Determine the [X, Y] coordinate at the center of the cell enclosing the given text.  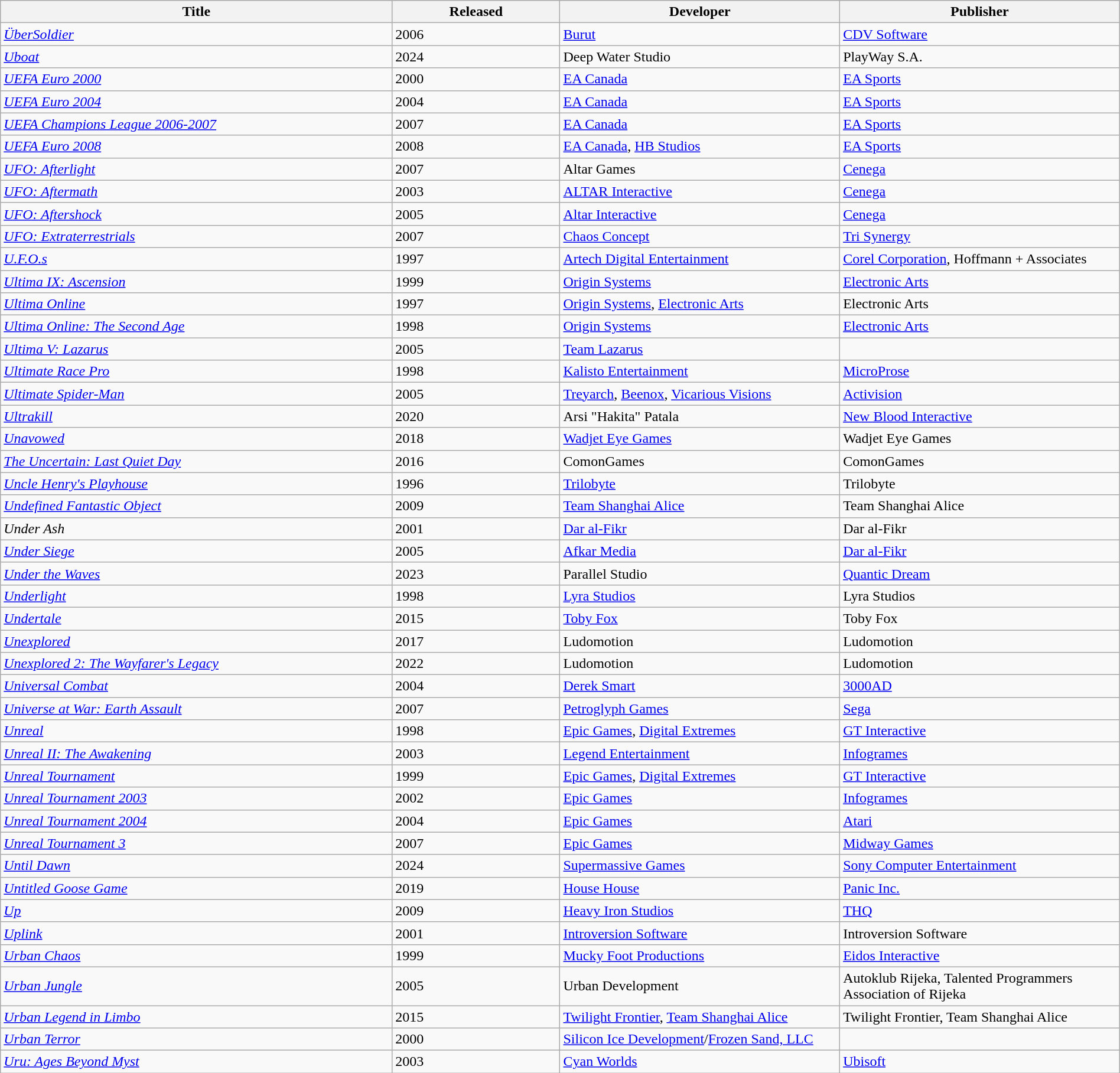
Chaos Concept [700, 236]
The Uncertain: Last Quiet Day [196, 461]
MicroProse [980, 371]
Urban Jungle [196, 986]
Uncle Henry's Playhouse [196, 484]
ÜberSoldier [196, 34]
Unreal Tournament 3 [196, 843]
Uplink [196, 933]
Arsi "Hakita" Patala [700, 416]
Burut [700, 34]
THQ [980, 911]
Parallel Studio [700, 573]
Altar Interactive [700, 214]
PlayWay S.A. [980, 57]
Ultima V: Lazarus [196, 349]
2002 [476, 798]
Title [196, 12]
Midway Games [980, 843]
Quantic Dream [980, 573]
Activision [980, 394]
Legend Entertainment [700, 754]
House House [700, 888]
Ultimate Race Pro [196, 371]
Heavy Iron Studios [700, 911]
UFO: Afterlight [196, 169]
2020 [476, 416]
Ubisoft [980, 1062]
Publisher [980, 12]
Urban Terror [196, 1039]
Universe at War: Earth Assault [196, 709]
Unreal Tournament 2004 [196, 821]
Altar Games [700, 169]
Ultima IX: Ascension [196, 282]
2018 [476, 439]
Unreal Tournament 2003 [196, 798]
Atari [980, 821]
Ultimate Spider-Man [196, 394]
Tri Synergy [980, 236]
Origin Systems, Electronic Arts [700, 304]
Under Ash [196, 529]
2022 [476, 664]
Untitled Goose Game [196, 888]
UEFA Euro 2000 [196, 79]
2016 [476, 461]
Developer [700, 12]
Urban Legend in Limbo [196, 1016]
Sony Computer Entertainment [980, 866]
Treyarch, Beenox, Vicarious Visions [700, 394]
2017 [476, 641]
Unexplored 2: The Wayfarer's Legacy [196, 664]
New Blood Interactive [980, 416]
Undefined Fantastic Object [196, 506]
Under the Waves [196, 573]
ALTAR Interactive [700, 191]
Unavowed [196, 439]
Released [476, 12]
UEFA Champions League 2006-2007 [196, 124]
UEFA Euro 2004 [196, 102]
Eidos Interactive [980, 955]
Silicon Ice Development/Frozen Sand, LLC [700, 1039]
Kalisto Entertainment [700, 371]
Ultima Online [196, 304]
2023 [476, 573]
Deep Water Studio [700, 57]
Team Lazarus [700, 349]
Unreal II: The Awakening [196, 754]
Until Dawn [196, 866]
UFO: Aftershock [196, 214]
Underlight [196, 596]
UFO: Extraterrestrials [196, 236]
U.F.O.s [196, 259]
UFO: Aftermath [196, 191]
Ultrakill [196, 416]
Up [196, 911]
Sega [980, 709]
Uboat [196, 57]
Unexplored [196, 641]
1996 [476, 484]
Urban Development [700, 986]
UEFA Euro 2008 [196, 146]
Cyan Worlds [700, 1062]
Mucky Foot Productions [700, 955]
Corel Corporation, Hoffmann + Associates [980, 259]
Unreal Tournament [196, 776]
Artech Digital Entertainment [700, 259]
Unreal [196, 731]
Afkar Media [700, 551]
Petroglyph Games [700, 709]
3000AD [980, 686]
Ultima Online: The Second Age [196, 327]
Uru: Ages Beyond Myst [196, 1062]
Derek Smart [700, 686]
2008 [476, 146]
Autoklub Rijeka, Talented Programmers Association of Rijeka [980, 986]
EA Canada, HB Studios [700, 146]
Universal Combat [196, 686]
2019 [476, 888]
2006 [476, 34]
Urban Chaos [196, 955]
Under Siege [196, 551]
Panic Inc. [980, 888]
Supermassive Games [700, 866]
Undertale [196, 618]
CDV Software [980, 34]
